Pinpoint the cell where the given text exists, returning its (X, Y) midpoint coordinate. 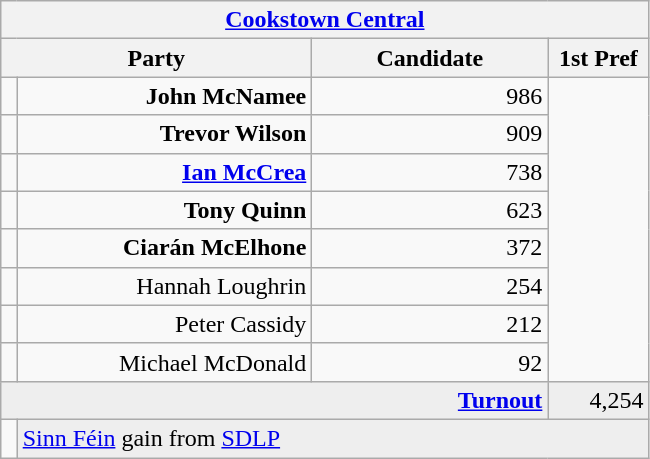
372 (430, 248)
Party (156, 58)
Sinn Féin gain from SDLP (333, 438)
254 (430, 286)
212 (430, 324)
Peter Cassidy (164, 324)
986 (430, 96)
Ian McCrea (164, 172)
4,254 (598, 400)
Cookstown Central (325, 20)
Candidate (430, 58)
623 (430, 210)
Trevor Wilson (164, 134)
Ciarán McElhone (164, 248)
Tony Quinn (164, 210)
909 (430, 134)
Turnout (274, 400)
738 (430, 172)
1st Pref (598, 58)
Michael McDonald (164, 362)
John McNamee (164, 96)
92 (430, 362)
Hannah Loughrin (164, 286)
